Identify which cell holds the provided text, then report its (x, y) central coordinate. 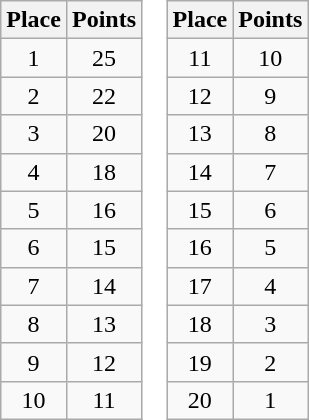
17 (200, 286)
22 (104, 96)
25 (104, 58)
19 (200, 362)
